Extract the [x, y] coordinate from the center of the cell holding the provided text.  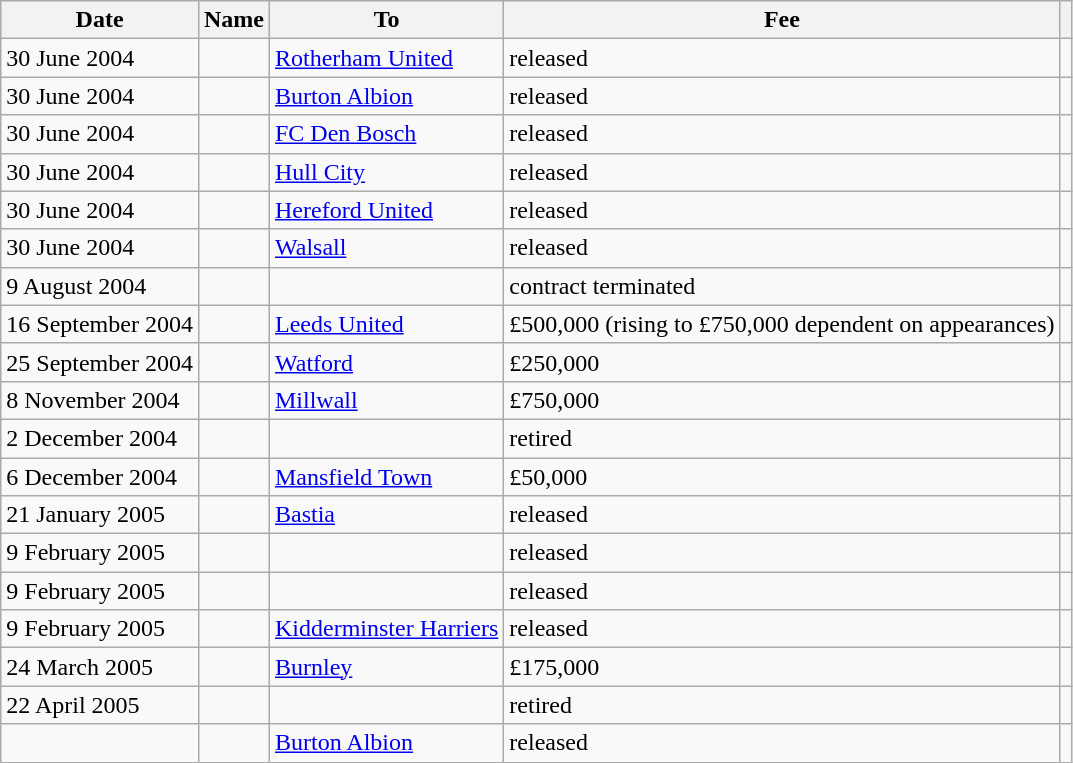
Hereford United [386, 210]
£500,000 (rising to £750,000 dependent on appearances) [782, 324]
Kidderminster Harriers [386, 629]
Millwall [386, 400]
£50,000 [782, 477]
Burnley [386, 667]
Name [234, 20]
24 March 2005 [100, 667]
9 August 2004 [100, 286]
Hull City [386, 172]
Leeds United [386, 324]
Fee [782, 20]
16 September 2004 [100, 324]
21 January 2005 [100, 515]
£175,000 [782, 667]
Walsall [386, 248]
8 November 2004 [100, 400]
contract terminated [782, 286]
Watford [386, 362]
2 December 2004 [100, 438]
Mansfield Town [386, 477]
£250,000 [782, 362]
FC Den Bosch [386, 134]
£750,000 [782, 400]
6 December 2004 [100, 477]
25 September 2004 [100, 362]
Date [100, 20]
To [386, 20]
22 April 2005 [100, 705]
Rotherham United [386, 58]
Bastia [386, 515]
